Determine the [X, Y] coordinate at the center of the cell enclosing the given text.  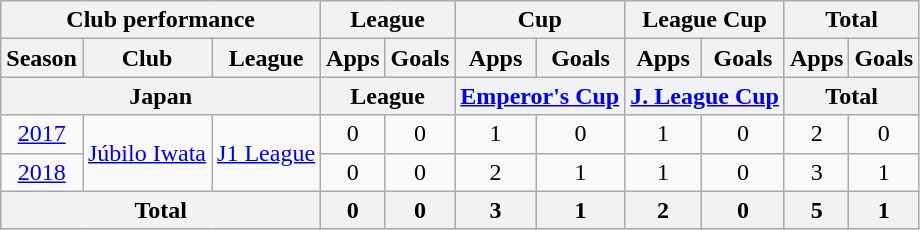
J1 League [266, 153]
J. League Cup [705, 96]
Júbilo Iwata [146, 153]
Club [146, 58]
Emperor's Cup [540, 96]
League Cup [705, 20]
2018 [42, 172]
Club performance [161, 20]
Cup [540, 20]
5 [816, 210]
Japan [161, 96]
2017 [42, 134]
Season [42, 58]
